From the cell containing the given text, extract its center point as (x, y) coordinate. 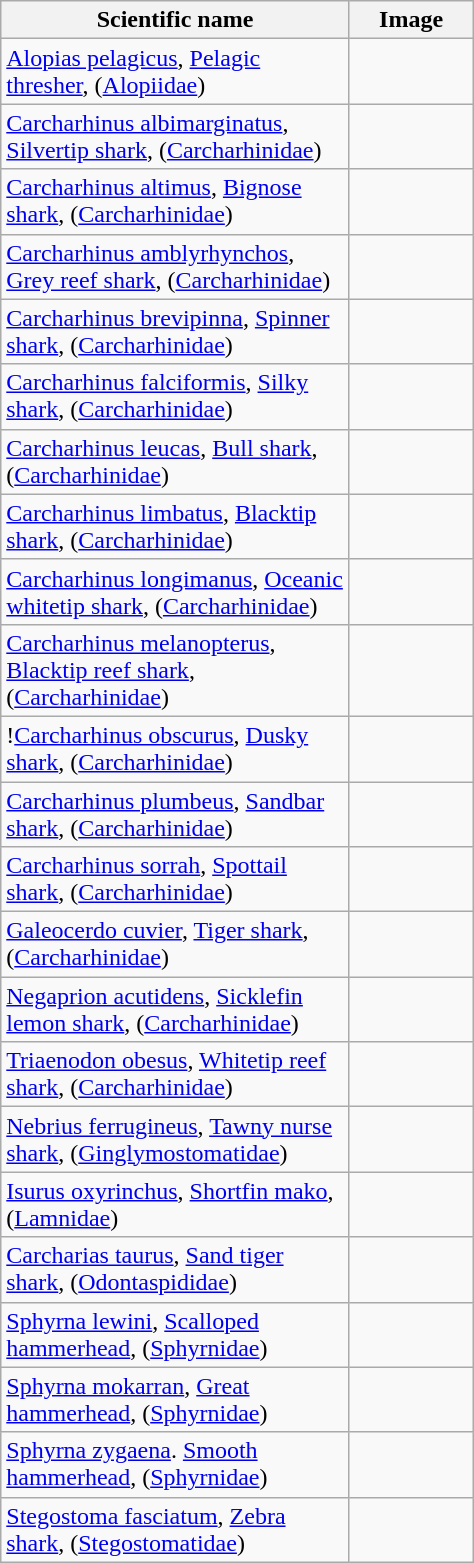
Carcharhinus brevipinna, Spinner shark, (Carcharhinidae) (176, 332)
Triaenodon obesus, Whitetip reef shark, (Carcharhinidae) (176, 1074)
Carcharhinus leucas, Bull shark, (Carcharhinidae) (176, 462)
Image (411, 20)
Carcharhinus longimanus, Oceanic whitetip shark, (Carcharhinidae) (176, 592)
!Carcharhinus obscurus, Dusky shark, (Carcharhinidae) (176, 748)
Carcharhinus plumbeus, Sandbar shark, (Carcharhinidae) (176, 814)
Scientific name (176, 20)
Carcharhinus limbatus, Blacktip shark, (Carcharhinidae) (176, 526)
Nebrius ferrugineus, Tawny nurse shark, (Ginglymostomatidae) (176, 1140)
Carcharhinus altimus, Bignose shark, (Carcharhinidae) (176, 202)
Sphyrna mokarran, Great hammerhead, (Sphyrnidae) (176, 1400)
Isurus oxyrinchus, Shortfin mako, (Lamnidae) (176, 1204)
Stegostoma fasciatum, Zebra shark, (Stegostomatidae) (176, 1530)
Carcharhinus sorrah, Spottail shark, (Carcharhinidae) (176, 880)
Carcharhinus albimarginatus, Silvertip shark, (Carcharhinidae) (176, 136)
Sphyrna lewini, Scalloped hammerhead, (Sphyrnidae) (176, 1334)
Carcharias taurus, Sand tiger shark, (Odontaspididae) (176, 1270)
Carcharhinus falciformis, Silky shark, (Carcharhinidae) (176, 396)
Negaprion acutidens, Sicklefin lemon shark, (Carcharhinidae) (176, 1010)
Galeocerdo cuvier, Tiger shark, (Carcharhinidae) (176, 944)
Carcharhinus melanopterus, Blacktip reef shark, (Carcharhinidae) (176, 670)
Carcharhinus amblyrhynchos, Grey reef shark, (Carcharhinidae) (176, 266)
Alopias pelagicus, Pelagic thresher, (Alopiidae) (176, 72)
Sphyrna zygaena. Smooth hammerhead, (Sphyrnidae) (176, 1464)
